Scan for the cell matching the given text and deliver its (x, y) coordinate at center. 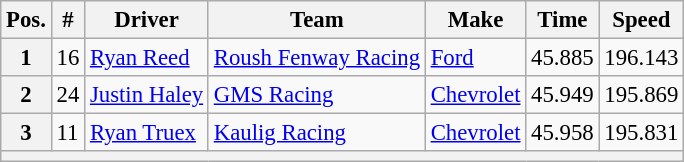
Speed (642, 20)
Pos. (26, 20)
Ryan Reed (147, 58)
Ford (475, 58)
16 (68, 58)
Make (475, 20)
1 (26, 58)
45.958 (562, 133)
GMS Racing (316, 95)
24 (68, 95)
Team (316, 20)
Time (562, 20)
Kaulig Racing (316, 133)
195.831 (642, 133)
Ryan Truex (147, 133)
45.885 (562, 58)
2 (26, 95)
195.869 (642, 95)
Driver (147, 20)
3 (26, 133)
Justin Haley (147, 95)
196.143 (642, 58)
# (68, 20)
Roush Fenway Racing (316, 58)
11 (68, 133)
45.949 (562, 95)
